Determine the (x, y) coordinate at the center of the cell enclosing the given text.  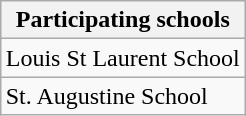
Louis St Laurent School (122, 58)
Participating schools (122, 20)
St. Augustine School (122, 96)
